Provide the (X, Y) coordinate of the cell's center where the given text is located.  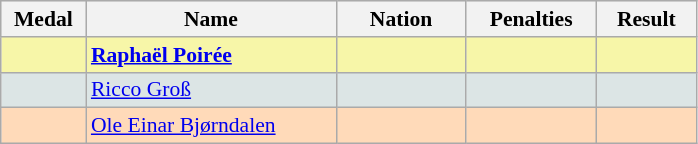
Ricco Groß (211, 90)
Ole Einar Bjørndalen (211, 126)
Medal (44, 19)
Nation (401, 19)
Result (646, 19)
Name (211, 19)
Raphaël Poirée (211, 55)
Penalties (531, 19)
